Output the [x, y] coordinate of the center of the cell containing the given text.  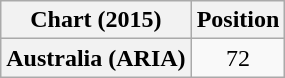
Australia (ARIA) [96, 58]
72 [238, 58]
Chart (2015) [96, 20]
Position [238, 20]
